Detect which cell encompasses the target text, then output its (X, Y) center coordinate. 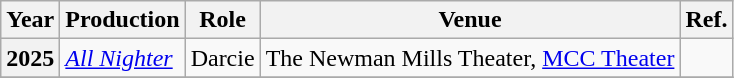
Ref. (706, 20)
Role (222, 20)
The Newman Mills Theater, MCC Theater (470, 58)
Production (122, 20)
Venue (470, 20)
Darcie (222, 58)
Year (30, 20)
All Nighter (122, 58)
2025 (30, 58)
